Return the (x, y) coordinate for the center point of the cell that contains the specified text.  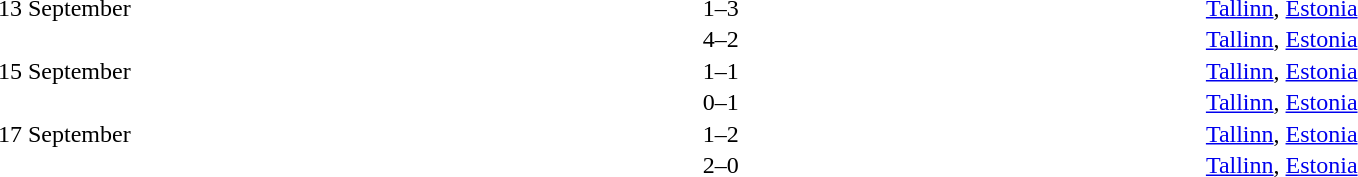
4–2 (721, 39)
1–1 (721, 71)
1–2 (721, 134)
0–1 (721, 103)
